Return the (X, Y) coordinate for the center point of the cell that contains the specified text.  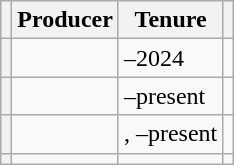
Tenure (170, 20)
–2024 (170, 58)
Producer (66, 20)
–present (170, 96)
, –present (170, 134)
